Return the [X, Y] coordinate for the center point of the cell that contains the specified text.  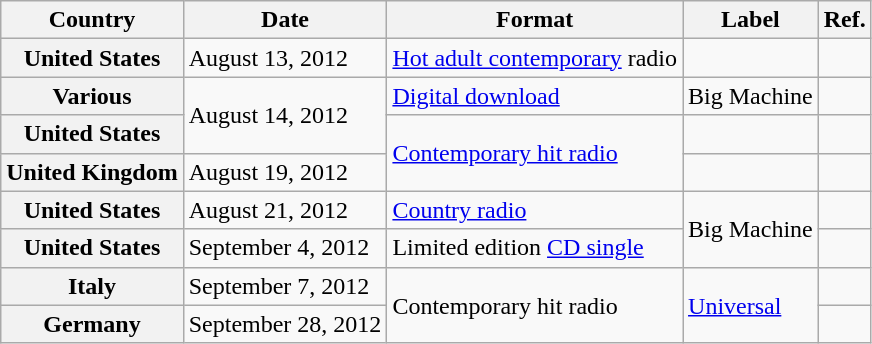
Ref. [844, 20]
Digital download [535, 96]
Germany [92, 324]
September 4, 2012 [285, 248]
Country [92, 20]
August 21, 2012 [285, 210]
Italy [92, 286]
Country radio [535, 210]
Various [92, 96]
August 19, 2012 [285, 172]
Label [751, 20]
Hot adult contemporary radio [535, 58]
United Kingdom [92, 172]
September 28, 2012 [285, 324]
August 14, 2012 [285, 115]
Format [535, 20]
September 7, 2012 [285, 286]
August 13, 2012 [285, 58]
Universal [751, 305]
Date [285, 20]
Limited edition CD single [535, 248]
